Locate the cell with the specified text and output its (X, Y) center coordinate. 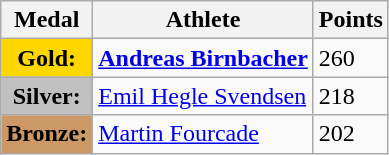
Martin Fourcade (204, 134)
260 (350, 58)
Silver: (47, 96)
218 (350, 96)
Emil Hegle Svendsen (204, 96)
Athlete (204, 20)
Points (350, 20)
Gold: (47, 58)
Medal (47, 20)
Andreas Birnbacher (204, 58)
Bronze: (47, 134)
202 (350, 134)
